Find where the given text appears and provide that cell's center as [x, y] coordinate. 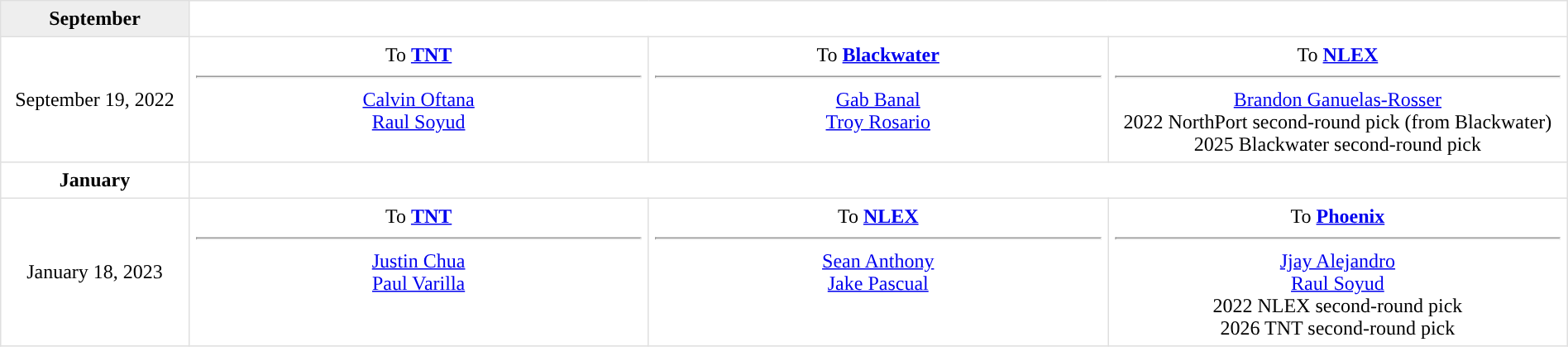
January 18, 2023 [95, 272]
To TNTCalvin OftanaRaul Soyud [418, 99]
To NLEXSean AnthonyJake Pascual [878, 272]
To TNTJustin ChuaPaul Varilla [418, 272]
To NLEXBrandon Ganuelas-Rosser2022 NorthPort second-round pick (from Blackwater)2025 Blackwater second-round pick [1338, 99]
September 19, 2022 [95, 99]
To BlackwaterGab BanalTroy Rosario [878, 99]
January [95, 181]
September [95, 19]
To PhoenixJjay Alejandro Raul Soyud2022 NLEX second-round pick2026 TNT second-round pick [1338, 272]
